Identify which cell holds the provided text, then report its [x, y] central coordinate. 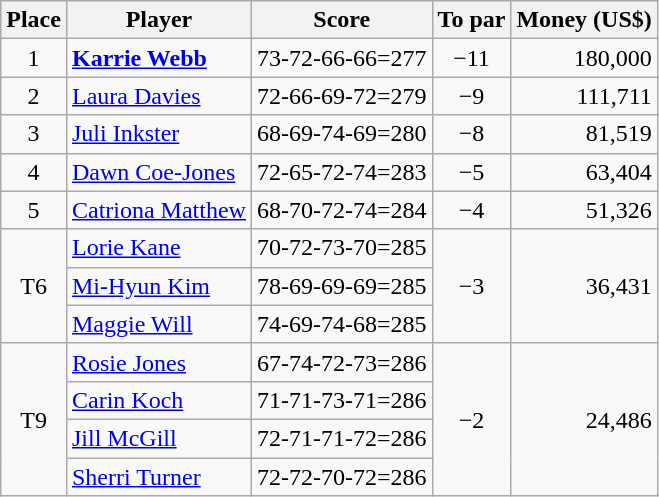
180,000 [584, 58]
Karrie Webb [158, 58]
Sherri Turner [158, 477]
Laura Davies [158, 96]
−2 [472, 419]
Mi-Hyun Kim [158, 286]
T9 [34, 419]
−11 [472, 58]
−8 [472, 134]
68-70-72-74=284 [342, 210]
3 [34, 134]
67-74-72-73=286 [342, 362]
5 [34, 210]
63,404 [584, 172]
−4 [472, 210]
Catriona Matthew [158, 210]
T6 [34, 286]
−3 [472, 286]
Rosie Jones [158, 362]
2 [34, 96]
1 [34, 58]
Maggie Will [158, 324]
Score [342, 20]
Carin Koch [158, 400]
Money (US$) [584, 20]
70-72-73-70=285 [342, 248]
68-69-74-69=280 [342, 134]
4 [34, 172]
Lorie Kane [158, 248]
Dawn Coe-Jones [158, 172]
Jill McGill [158, 438]
72-72-70-72=286 [342, 477]
71-71-73-71=286 [342, 400]
72-66-69-72=279 [342, 96]
24,486 [584, 419]
Juli Inkster [158, 134]
72-65-72-74=283 [342, 172]
Place [34, 20]
51,326 [584, 210]
36,431 [584, 286]
To par [472, 20]
81,519 [584, 134]
72-71-71-72=286 [342, 438]
78-69-69-69=285 [342, 286]
111,711 [584, 96]
−9 [472, 96]
73-72-66-66=277 [342, 58]
−5 [472, 172]
74-69-74-68=285 [342, 324]
Player [158, 20]
